Return (X, Y) of the center of cell containing provided text 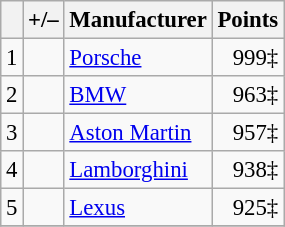
963‡ (248, 95)
4 (12, 170)
957‡ (248, 133)
938‡ (248, 170)
Aston Martin (138, 133)
Lexus (138, 208)
999‡ (248, 58)
BMW (138, 95)
Manufacturer (138, 20)
3 (12, 133)
Lamborghini (138, 170)
Porsche (138, 58)
+/– (44, 20)
925‡ (248, 208)
2 (12, 95)
5 (12, 208)
1 (12, 58)
Points (248, 20)
